For the text-containing cell, return its midpoint in (x, y) coordinate format. 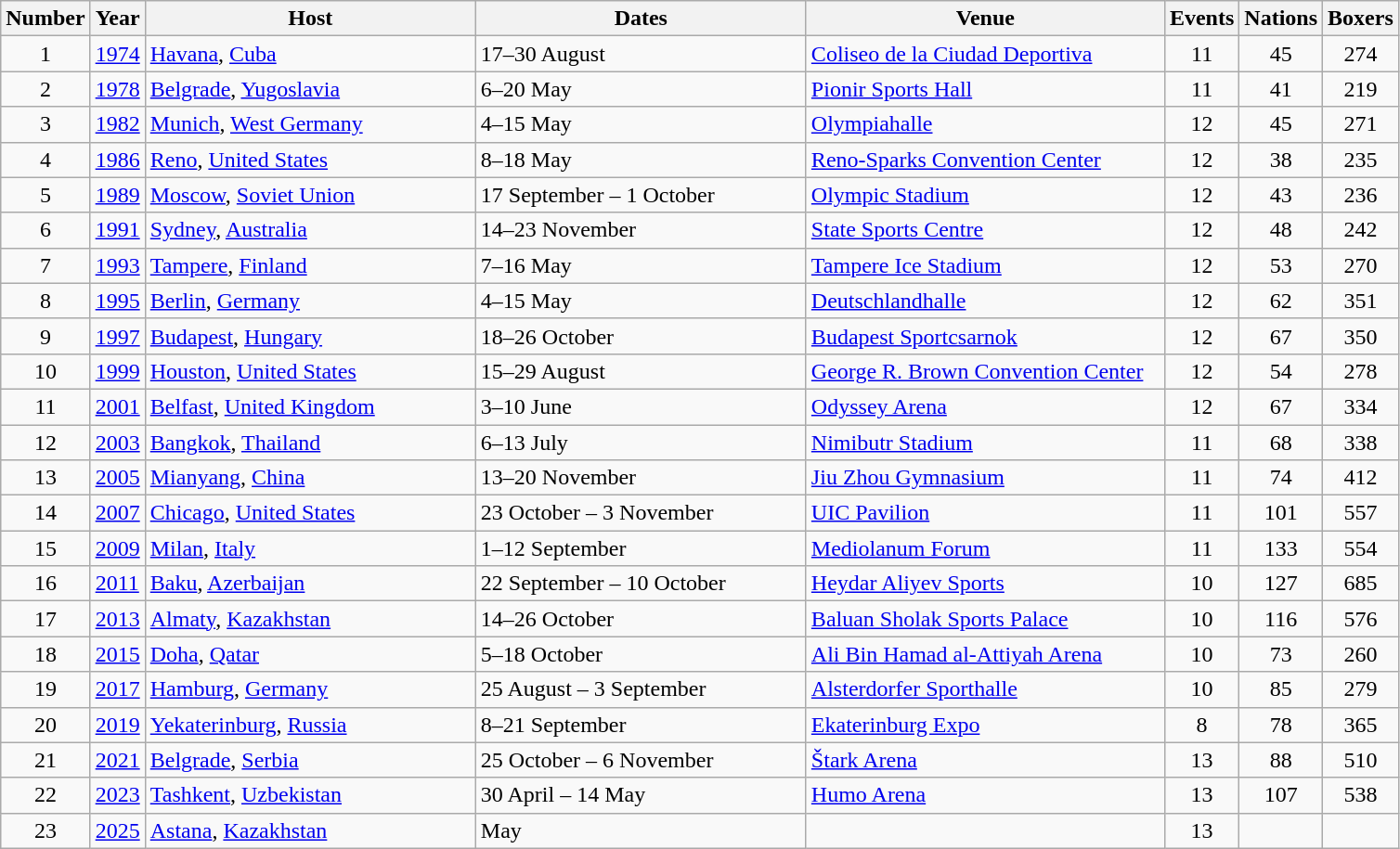
Mediolanum Forum (985, 548)
Baluan Sholak Sports Palace (985, 619)
3 (45, 124)
Baku, Azerbaijan (310, 584)
Jiu Zhou Gymnasium (985, 478)
1 (45, 54)
219 (1361, 89)
2001 (117, 406)
1–12 September (641, 548)
Deutschlandhalle (985, 301)
101 (1281, 513)
Pionir Sports Hall (985, 89)
Tampere, Finland (310, 265)
350 (1361, 336)
1999 (117, 371)
2019 (117, 725)
Year (117, 19)
554 (1361, 548)
235 (1361, 160)
13–20 November (641, 478)
19 (45, 689)
1978 (117, 89)
Houston, United States (310, 371)
260 (1361, 654)
68 (1281, 443)
41 (1281, 89)
127 (1281, 584)
Events (1201, 19)
Chicago, United States (310, 513)
Tashkent, Uzbekistan (310, 795)
62 (1281, 301)
Heydar Aliyev Sports (985, 584)
2003 (117, 443)
78 (1281, 725)
25 August – 3 September (641, 689)
Reno, United States (310, 160)
20 (45, 725)
Ekaterinburg Expo (985, 725)
Ali Bin Hamad al-Attiyah Arena (985, 654)
25 October – 6 November (641, 760)
2 (45, 89)
351 (1361, 301)
Coliseo de la Ciudad Deportiva (985, 54)
8–18 May (641, 160)
271 (1361, 124)
274 (1361, 54)
53 (1281, 265)
73 (1281, 654)
1997 (117, 336)
270 (1361, 265)
Belgrade, Yugoslavia (310, 89)
Hamburg, Germany (310, 689)
576 (1361, 619)
Olympic Stadium (985, 195)
3–10 June (641, 406)
14–26 October (641, 619)
133 (1281, 548)
17 (45, 619)
43 (1281, 195)
Tampere Ice Stadium (985, 265)
2013 (117, 619)
1993 (117, 265)
30 April – 14 May (641, 795)
510 (1361, 760)
2021 (117, 760)
Štark Arena (985, 760)
Budapest, Hungary (310, 336)
85 (1281, 689)
334 (1361, 406)
Belfast, United Kingdom (310, 406)
Almaty, Kazakhstan (310, 619)
Host (310, 19)
Berlin, Germany (310, 301)
Belgrade, Serbia (310, 760)
Moscow, Soviet Union (310, 195)
412 (1361, 478)
Bangkok, Thailand (310, 443)
2025 (117, 830)
14–23 November (641, 230)
2011 (117, 584)
8–21 September (641, 725)
2023 (117, 795)
278 (1361, 371)
365 (1361, 725)
State Sports Centre (985, 230)
2005 (117, 478)
1986 (117, 160)
Budapest Sportcsarnok (985, 336)
May (641, 830)
Humo Arena (985, 795)
2009 (117, 548)
18 (45, 654)
1974 (117, 54)
Yekaterinburg, Russia (310, 725)
George R. Brown Convention Center (985, 371)
9 (45, 336)
2015 (117, 654)
557 (1361, 513)
Venue (985, 19)
242 (1361, 230)
17–30 August (641, 54)
2007 (117, 513)
Mianyang, China (310, 478)
15 (45, 548)
23 (45, 830)
17 September – 1 October (641, 195)
236 (1361, 195)
116 (1281, 619)
Dates (641, 19)
22 September – 10 October (641, 584)
15–29 August (641, 371)
Number (45, 19)
Nimibutr Stadium (985, 443)
5 (45, 195)
74 (1281, 478)
Odyssey Arena (985, 406)
6 (45, 230)
2017 (117, 689)
54 (1281, 371)
4 (45, 160)
38 (1281, 160)
Olympiahalle (985, 124)
48 (1281, 230)
1982 (117, 124)
Alsterdorfer Sporthalle (985, 689)
1991 (117, 230)
Boxers (1361, 19)
Munich, West Germany (310, 124)
14 (45, 513)
538 (1361, 795)
21 (45, 760)
Havana, Cuba (310, 54)
7–16 May (641, 265)
6–20 May (641, 89)
Nations (1281, 19)
6–13 July (641, 443)
UIC Pavilion (985, 513)
1995 (117, 301)
1989 (117, 195)
107 (1281, 795)
685 (1361, 584)
338 (1361, 443)
Sydney, Australia (310, 230)
5–18 October (641, 654)
7 (45, 265)
Doha, Qatar (310, 654)
Reno-Sparks Convention Center (985, 160)
18–26 October (641, 336)
16 (45, 584)
279 (1361, 689)
88 (1281, 760)
22 (45, 795)
Milan, Italy (310, 548)
Astana, Kazakhstan (310, 830)
23 October – 3 November (641, 513)
